From the cell containing the given text, extract its center point as (x, y) coordinate. 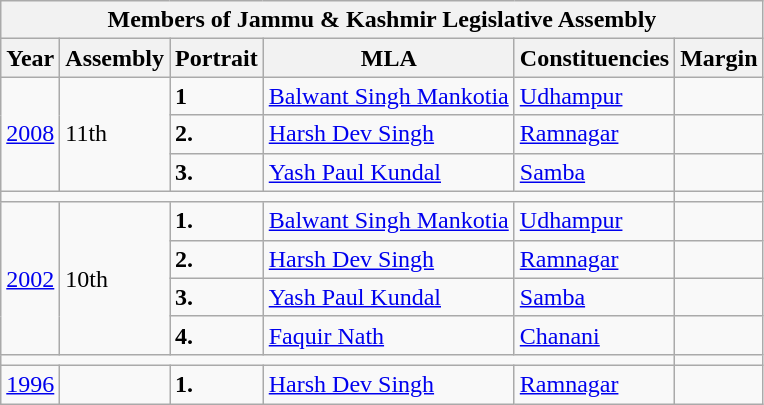
Constituencies (594, 58)
2008 (30, 134)
1996 (30, 384)
Portrait (217, 58)
Year (30, 58)
11th (115, 134)
4. (217, 335)
Chanani (594, 335)
MLA (388, 58)
1 (217, 96)
2002 (30, 278)
Assembly (115, 58)
Faquir Nath (388, 335)
Members of Jammu & Kashmir Legislative Assembly (382, 20)
10th (115, 278)
Margin (719, 58)
